Pinpoint the cell where the given text exists, returning its (x, y) midpoint coordinate. 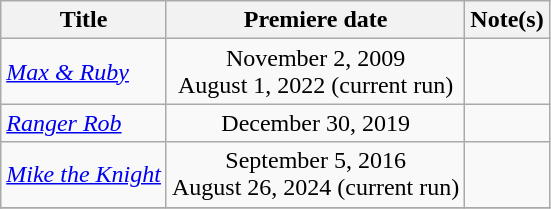
Premiere date (315, 20)
Max & Ruby (84, 72)
Title (84, 20)
Note(s) (507, 20)
September 5, 2016August 26, 2024 (current run) (315, 174)
Ranger Rob (84, 123)
November 2, 2009August 1, 2022 (current run) (315, 72)
December 30, 2019 (315, 123)
Mike the Knight (84, 174)
